Pinpoint the cell where the given text exists, returning its [x, y] midpoint coordinate. 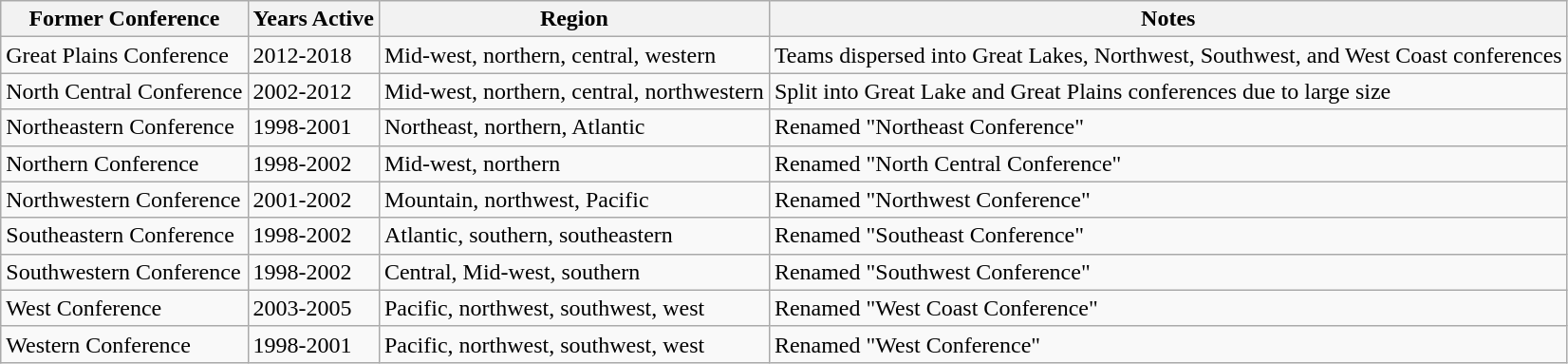
Renamed "Southwest Conference" [1167, 272]
North Central Conference [124, 91]
West Conference [124, 308]
Renamed "Northwest Conference" [1167, 200]
Region [573, 19]
Southwestern Conference [124, 272]
Notes [1167, 19]
Atlantic, southern, southeastern [573, 236]
Central, Mid-west, southern [573, 272]
Mid-west, northern, central, northwestern [573, 91]
Renamed "West Conference" [1167, 344]
Years Active [313, 19]
Mountain, northwest, Pacific [573, 200]
2002-2012 [313, 91]
Former Conference [124, 19]
2001-2002 [313, 200]
Northeastern Conference [124, 127]
Northwestern Conference [124, 200]
Renamed "North Central Conference" [1167, 163]
Split into Great Lake and Great Plains conferences due to large size [1167, 91]
Southeastern Conference [124, 236]
Teams dispersed into Great Lakes, Northwest, Southwest, and West Coast conferences [1167, 55]
2012-2018 [313, 55]
Great Plains Conference [124, 55]
Mid-west, northern [573, 163]
Northern Conference [124, 163]
Northeast, northern, Atlantic [573, 127]
Renamed "West Coast Conference" [1167, 308]
Western Conference [124, 344]
Renamed "Northeast Conference" [1167, 127]
Mid-west, northern, central, western [573, 55]
Renamed "Southeast Conference" [1167, 236]
2003-2005 [313, 308]
